Scan for the cell matching the given text and deliver its [x, y] coordinate at center. 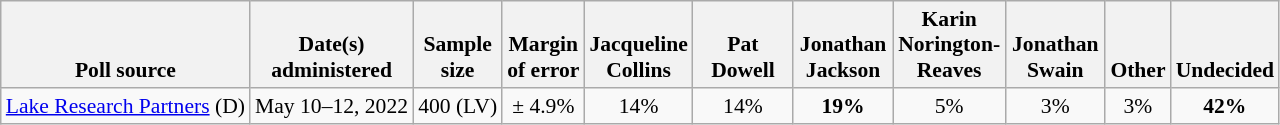
Samplesize [458, 44]
PatDowell [743, 44]
KarinNorington-Reaves [949, 44]
Date(s)administered [332, 44]
42% [1225, 106]
Lake Research Partners (D) [126, 106]
± 4.9% [543, 106]
Undecided [1225, 44]
JonathanSwain [1055, 44]
5% [949, 106]
Marginof error [543, 44]
Other [1138, 44]
400 (LV) [458, 106]
JonathanJackson [843, 44]
May 10–12, 2022 [332, 106]
19% [843, 106]
JacquelineCollins [638, 44]
Poll source [126, 44]
